Pinpoint the cell where the given text exists, returning its (x, y) midpoint coordinate. 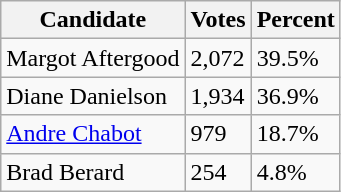
4.8% (296, 172)
1,934 (218, 96)
254 (218, 172)
18.7% (296, 134)
Margot Aftergood (93, 58)
2,072 (218, 58)
979 (218, 134)
Brad Berard (93, 172)
Candidate (93, 20)
Percent (296, 20)
Diane Danielson (93, 96)
36.9% (296, 96)
Votes (218, 20)
39.5% (296, 58)
Andre Chabot (93, 134)
